Identify which cell holds the provided text, then report its (X, Y) central coordinate. 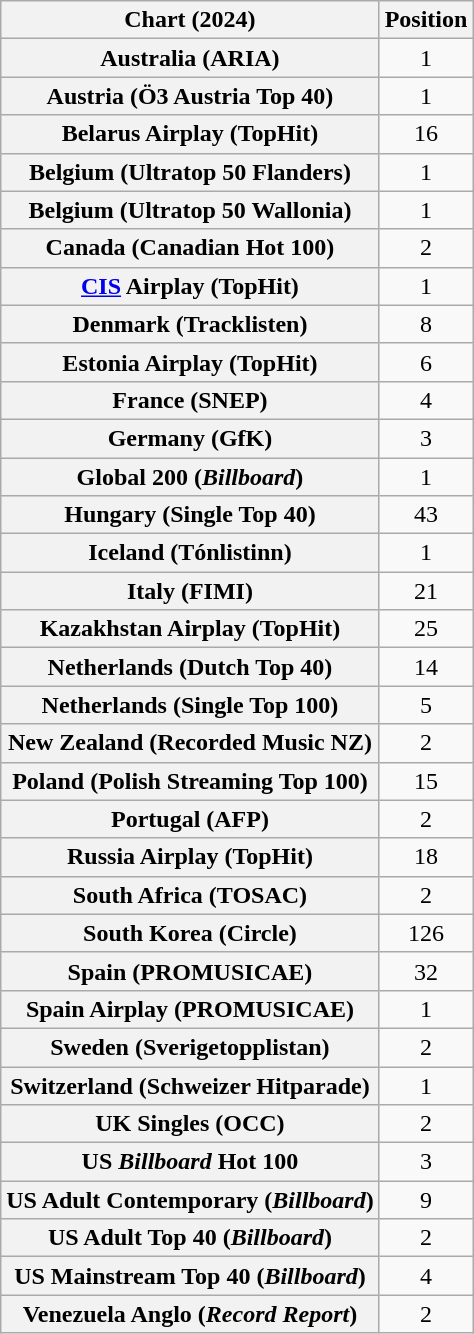
Australia (ARIA) (190, 58)
18 (426, 857)
Spain Airplay (PROMUSICAE) (190, 1009)
US Adult Top 40 (Billboard) (190, 1238)
South Africa (TOSAC) (190, 895)
6 (426, 362)
CIS Airplay (TopHit) (190, 286)
Netherlands (Single Top 100) (190, 705)
Belarus Airplay (TopHit) (190, 134)
126 (426, 933)
Belgium (Ultratop 50 Flanders) (190, 172)
32 (426, 971)
15 (426, 781)
Italy (FIMI) (190, 591)
Poland (Polish Streaming Top 100) (190, 781)
US Billboard Hot 100 (190, 1162)
South Korea (Circle) (190, 933)
Germany (GfK) (190, 438)
UK Singles (OCC) (190, 1124)
Austria (Ö3 Austria Top 40) (190, 96)
Position (426, 20)
21 (426, 591)
Russia Airplay (TopHit) (190, 857)
Iceland (Tónlistinn) (190, 553)
8 (426, 324)
Denmark (Tracklisten) (190, 324)
5 (426, 705)
Estonia Airplay (TopHit) (190, 362)
Global 200 (Billboard) (190, 477)
Kazakhstan Airplay (TopHit) (190, 629)
Portugal (AFP) (190, 819)
Sweden (Sverigetopplistan) (190, 1047)
Chart (2024) (190, 20)
Netherlands (Dutch Top 40) (190, 667)
US Adult Contemporary (Billboard) (190, 1200)
Canada (Canadian Hot 100) (190, 248)
43 (426, 515)
16 (426, 134)
Venezuela Anglo (Record Report) (190, 1314)
Spain (PROMUSICAE) (190, 971)
14 (426, 667)
9 (426, 1200)
Switzerland (Schweizer Hitparade) (190, 1085)
Hungary (Single Top 40) (190, 515)
France (SNEP) (190, 400)
Belgium (Ultratop 50 Wallonia) (190, 210)
25 (426, 629)
New Zealand (Recorded Music NZ) (190, 743)
US Mainstream Top 40 (Billboard) (190, 1276)
